From the cell containing the given text, extract its center point as (X, Y) coordinate. 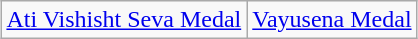
Vayusena Medal (332, 20)
Ati Vishisht Seva Medal (124, 20)
